Capture the cell that displays the provided text and extract its (X, Y) central coordinate. 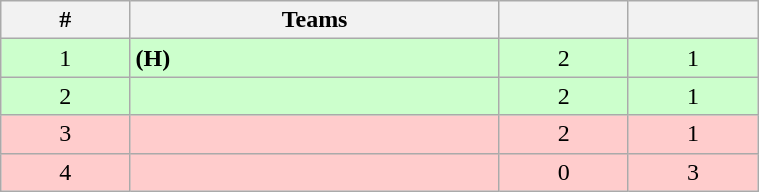
0 (564, 172)
4 (66, 172)
Teams (314, 20)
(H) (314, 58)
# (66, 20)
